Search for the cell housing the specified text and yield its (X, Y) center coordinate. 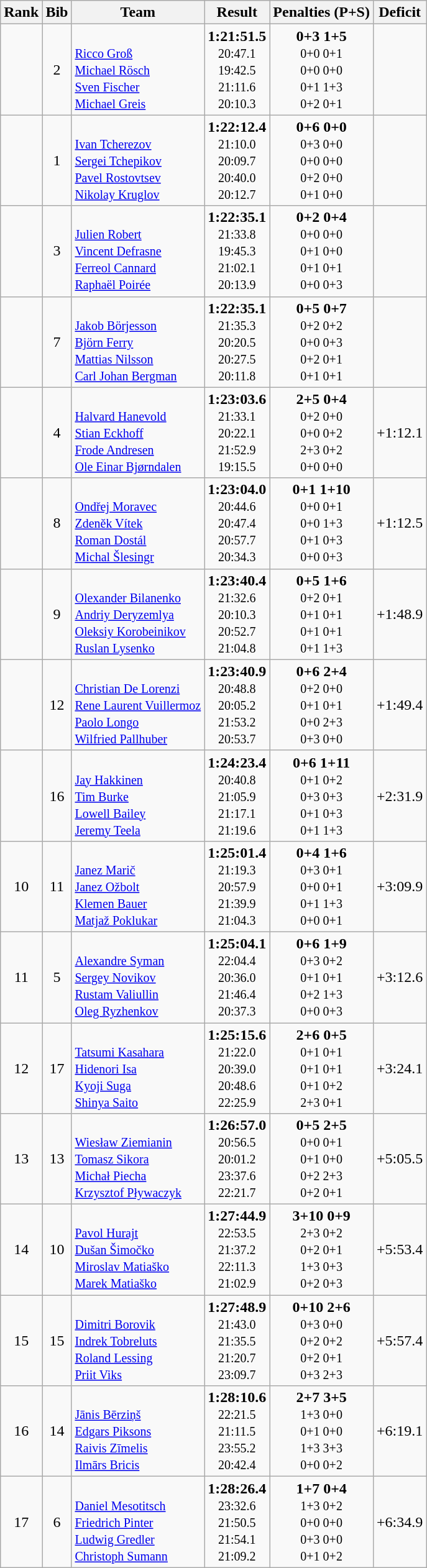
1:28:10.622:21.521:11.523:55.220:42.4 (237, 1431)
+3:24.1 (399, 1068)
1:22:12.421:10.020:09.720:40.020:12.7 (237, 160)
Dimitri Borovik Indrek TobrelutsRoland LessingPriit Viks (138, 1341)
Halvard Hanevold Stian EckhoffFrode AndresenOle Einar Bjørndalen (138, 433)
2+7 3+51+3 0+00+1 0+01+3 3+30+0 0+2 (322, 1431)
0+5 2+50+0 0+10+1 0+00+2 2+30+2 0+1 (322, 1159)
Christian De Lorenzi Rene Laurent VuillermozPaolo LongoWilfried Pallhuber (138, 705)
1:23:03.621:33.120:22.121:52.919:15.5 (237, 433)
0+6 0+00+3 0+00+0 0+00+2 0+00+1 0+0 (322, 160)
Wiesław Ziemianin Tomasz SikoraMichał PiechaKrzysztof Pływaczyk (138, 1159)
1:27:44.922:53.521:37.222:11.321:02.9 (237, 1250)
0+1 1+100+0 0+10+0 1+30+1 0+30+0 0+3 (322, 523)
1:26:57.020:56.520:01.223:37.622:21.7 (237, 1159)
1:25:01.421:19.320:57.921:39.921:04.3 (237, 886)
+2:31.9 (399, 795)
+5:05.5 (399, 1159)
7 (57, 342)
1+7 0+41+3 0+20+0 0+00+3 0+00+1 0+2 (322, 1522)
0+3 1+50+0 0+10+0 0+00+1 1+30+2 0+1 (322, 70)
1:27:48.921:43.021:35.521:20.723:09.7 (237, 1341)
Pavol Hurajt Dušan ŠimočkoMiroslav MatiaškoMarek Matiaško (138, 1250)
Ondřej Moravec Zdeněk VítekRoman DostálMichal Šlesingr (138, 523)
+6:19.1 (399, 1431)
Ricco Groß Michael RöschSven FischerMichael Greis (138, 70)
+5:53.4 (399, 1250)
Alexandre Syman Sergey NovikovRustam ValiullinOleg Ryzhenkov (138, 977)
Result (237, 12)
Olexander Bilanenko Andriy DeryzemlyaOleksiy KorobeinikovRuslan Lysenko (138, 614)
+3:12.6 (399, 977)
1:23:40.920:48.820:05.221:53.220:53.7 (237, 705)
+5:57.4 (399, 1341)
Bib (57, 12)
+3:09.9 (399, 886)
0+5 0+70+2 0+20+0 0+30+2 0+10+1 0+1 (322, 342)
4 (57, 433)
0+2 0+40+0 0+00+1 0+00+1 0+10+0 0+3 (322, 251)
1:23:04.020:44.620:47.420:57.720:34.3 (237, 523)
3+10 0+92+3 0+20+2 0+11+3 0+30+2 0+3 (322, 1250)
1:28:26.423:32.621:50.521:54.121:09.2 (237, 1522)
Rank (21, 12)
0+5 1+60+2 0+10+1 0+10+1 0+10+1 1+3 (322, 614)
9 (57, 614)
6 (57, 1522)
2+6 0+50+1 0+10+1 0+10+1 0+22+3 0+1 (322, 1068)
+1:12.5 (399, 523)
1:22:35.121:33.819:45.321:02.120:13.9 (237, 251)
Team (138, 12)
Jakob Börjesson Björn FerryMattias NilssonCarl Johan Bergman (138, 342)
Ivan Tcherezov Sergei TchepikovPavel RostovtsevNikolay Kruglov (138, 160)
1:21:51.520:47.119:42.521:11.620:10.3 (237, 70)
1:25:04.122:04.420:36.021:46.420:37.3 (237, 977)
Daniel Mesotitsch Friedrich PinterLudwig GredlerChristoph Sumann (138, 1522)
0+6 1+110+1 0+20+3 0+30+1 0+30+1 1+3 (322, 795)
+1:12.1 (399, 433)
1:25:15.621:22.020:39.020:48.622:25.9 (237, 1068)
Jay Hakkinen Tim BurkeLowell BaileyJeremy Teela (138, 795)
0+6 2+40+2 0+00+1 0+10+0 2+30+3 0+0 (322, 705)
Julien Robert Vincent DefrasneFerreol CannardRaphaël Poirée (138, 251)
0+4 1+60+3 0+10+0 0+10+1 1+30+0 0+1 (322, 886)
8 (57, 523)
Tatsumi Kasahara Hidenori IsaKyoji SugaShinya Saito (138, 1068)
Jānis Bērziņš Edgars PiksonsRaivis ZīmelisIlmārs Bricis (138, 1431)
1:23:40.421:32.620:10.320:52.721:04.8 (237, 614)
Deficit (399, 12)
+1:49.4 (399, 705)
1:24:23.420:40.821:05.921:17.121:19.6 (237, 795)
1:22:35.121:35.320:20.520:27.520:11.8 (237, 342)
2 (57, 70)
+1:48.9 (399, 614)
2+5 0+40+2 0+00+0 0+22+3 0+20+0 0+0 (322, 433)
+6:34.9 (399, 1522)
0+6 1+90+3 0+20+1 0+10+2 1+30+0 0+3 (322, 977)
Penalties (P+S) (322, 12)
3 (57, 251)
Janez Marič Janez OžboltKlemen BauerMatjaž Poklukar (138, 886)
5 (57, 977)
0+10 2+60+3 0+00+2 0+20+2 0+10+3 2+3 (322, 1341)
1 (57, 160)
